Identify which cell holds the provided text, then report its [x, y] central coordinate. 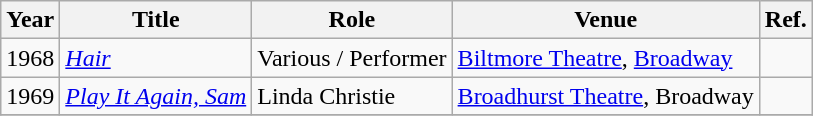
Hair [156, 58]
Play It Again, Sam [156, 96]
Title [156, 20]
Ref. [786, 20]
Various / Performer [352, 58]
1968 [30, 58]
1969 [30, 96]
Venue [606, 20]
Biltmore Theatre, Broadway [606, 58]
Year [30, 20]
Role [352, 20]
Broadhurst Theatre, Broadway [606, 96]
Linda Christie [352, 96]
